Extract the [X, Y] coordinate from the center of the cell holding the provided text.  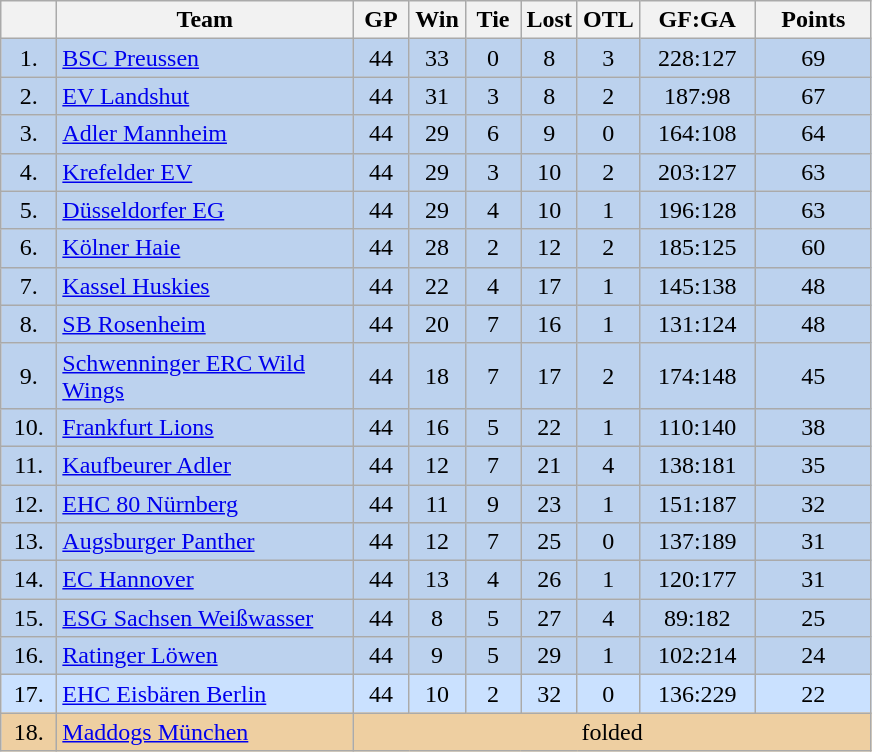
23 [549, 503]
18 [437, 376]
33 [437, 58]
185:125 [697, 248]
Schwenninger ERC Wild Wings [205, 376]
196:128 [697, 210]
136:229 [697, 694]
Win [437, 20]
5. [29, 210]
Krefelder EV [205, 172]
26 [549, 580]
174:148 [697, 376]
145:138 [697, 286]
13 [437, 580]
EHC Eisbären Berlin [205, 694]
3. [29, 134]
Kaufbeurer Adler [205, 465]
Tie [493, 20]
6. [29, 248]
Maddogs München [205, 732]
SB Rosenheim [205, 324]
164:108 [697, 134]
89:182 [697, 618]
Augsburger Panther [205, 542]
folded [612, 732]
7. [29, 286]
OTL [608, 20]
15. [29, 618]
6 [493, 134]
10. [29, 427]
110:140 [697, 427]
151:187 [697, 503]
4. [29, 172]
14. [29, 580]
69 [813, 58]
35 [813, 465]
Points [813, 20]
21 [549, 465]
138:181 [697, 465]
28 [437, 248]
187:98 [697, 96]
60 [813, 248]
13. [29, 542]
Lost [549, 20]
27 [549, 618]
12. [29, 503]
38 [813, 427]
EC Hannover [205, 580]
16. [29, 656]
17. [29, 694]
ESG Sachsen Weißwasser [205, 618]
Ratinger Löwen [205, 656]
11 [437, 503]
EV Landshut [205, 96]
120:177 [697, 580]
137:189 [697, 542]
Kassel Huskies [205, 286]
Frankfurt Lions [205, 427]
2. [29, 96]
24 [813, 656]
GF:GA [697, 20]
102:214 [697, 656]
64 [813, 134]
67 [813, 96]
11. [29, 465]
18. [29, 732]
20 [437, 324]
BSC Preussen [205, 58]
131:124 [697, 324]
45 [813, 376]
1. [29, 58]
9. [29, 376]
Adler Mannheim [205, 134]
GP [381, 20]
Kölner Haie [205, 248]
8. [29, 324]
228:127 [697, 58]
Team [205, 20]
203:127 [697, 172]
EHC 80 Nürnberg [205, 503]
Düsseldorfer EG [205, 210]
